Provide the (x, y) coordinate of the cell's center where the given text is located.  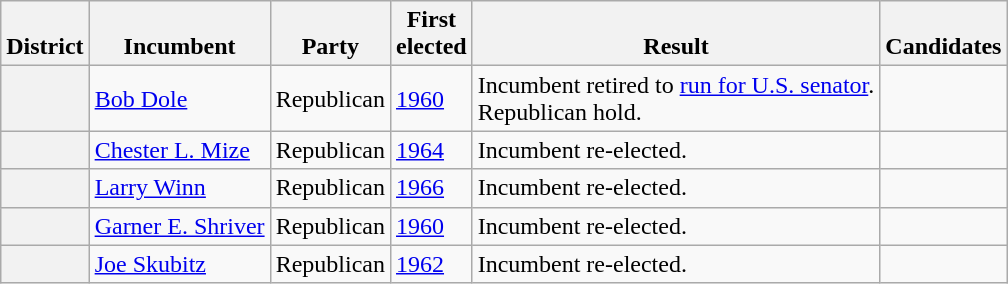
Chester L. Mize (180, 150)
Result (676, 34)
Incumbent (180, 34)
1962 (431, 264)
Larry Winn (180, 188)
Garner E. Shriver (180, 226)
Firstelected (431, 34)
Bob Dole (180, 98)
Candidates (944, 34)
Joe Skubitz (180, 264)
1966 (431, 188)
1964 (431, 150)
District (45, 34)
Incumbent retired to run for U.S. senator.Republican hold. (676, 98)
Party (330, 34)
